Identify which cell holds the provided text, then report its [X, Y] central coordinate. 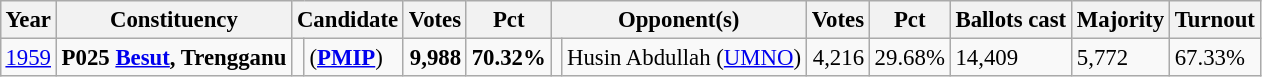
(PMIP) [354, 57]
5,772 [1120, 57]
Majority [1120, 20]
9,988 [434, 57]
Year [28, 20]
4,216 [838, 57]
14,409 [1010, 57]
70.32% [508, 57]
1959 [28, 57]
Ballots cast [1010, 20]
Turnout [1214, 20]
P025 Besut, Trengganu [174, 57]
Opponent(s) [678, 20]
Candidate [348, 20]
Constituency [174, 20]
Husin Abdullah (UMNO) [684, 57]
29.68% [910, 57]
67.33% [1214, 57]
